Return [x, y] of the center of cell containing provided text 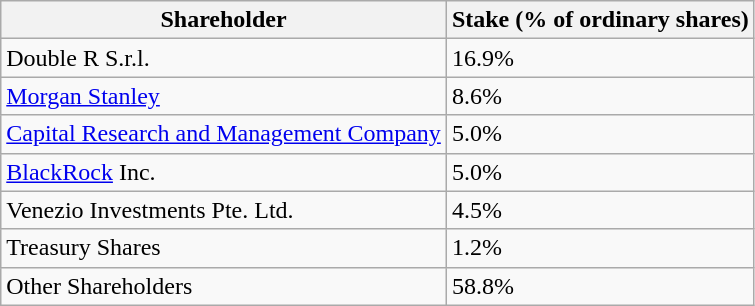
16.9% [600, 58]
Morgan Stanley [224, 96]
58.8% [600, 286]
Double R S.r.l. [224, 58]
BlackRock Inc. [224, 172]
Shareholder [224, 20]
8.6% [600, 96]
Other Shareholders [224, 286]
Capital Research and Management Company [224, 134]
Stake (% of ordinary shares) [600, 20]
1.2% [600, 248]
Venezio Investments Pte. Ltd. [224, 210]
Treasury Shares [224, 248]
4.5% [600, 210]
